Output the [x, y] coordinate of the center of the cell containing the given text.  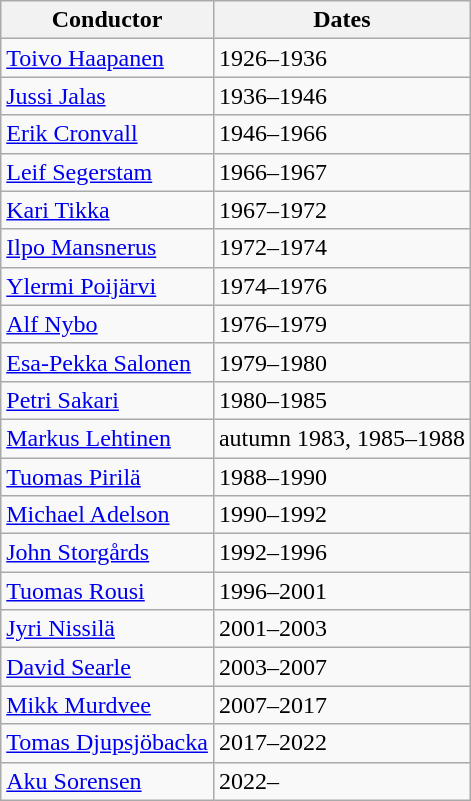
David Searle [108, 667]
Toivo Haapanen [108, 58]
1992–1996 [342, 553]
1936–1946 [342, 96]
2022– [342, 781]
John Storgårds [108, 553]
Dates [342, 20]
Jyri Nissilä [108, 629]
2017–2022 [342, 743]
1980–1985 [342, 400]
Tuomas Pirilä [108, 477]
Leif Segerstam [108, 172]
Erik Cronvall [108, 134]
1990–1992 [342, 515]
1974–1976 [342, 286]
Jussi Jalas [108, 96]
1976–1979 [342, 324]
Tomas Djupsjöbacka [108, 743]
1988–1990 [342, 477]
1967–1972 [342, 210]
2007–2017 [342, 705]
2001–2003 [342, 629]
1946–1966 [342, 134]
Conductor [108, 20]
Mikk Murdvee [108, 705]
Michael Adelson [108, 515]
1972–1974 [342, 248]
1996–2001 [342, 591]
autumn 1983, 1985–1988 [342, 438]
Alf Nybo [108, 324]
Ilpo Mansnerus [108, 248]
1966–1967 [342, 172]
2003–2007 [342, 667]
1979–1980 [342, 362]
Tuomas Rousi [108, 591]
Petri Sakari [108, 400]
Esa-Pekka Salonen [108, 362]
Aku Sorensen [108, 781]
Ylermi Poijärvi [108, 286]
Markus Lehtinen [108, 438]
1926–1936 [342, 58]
Kari Tikka [108, 210]
